Locate the cell with the specified text and output its [x, y] center coordinate. 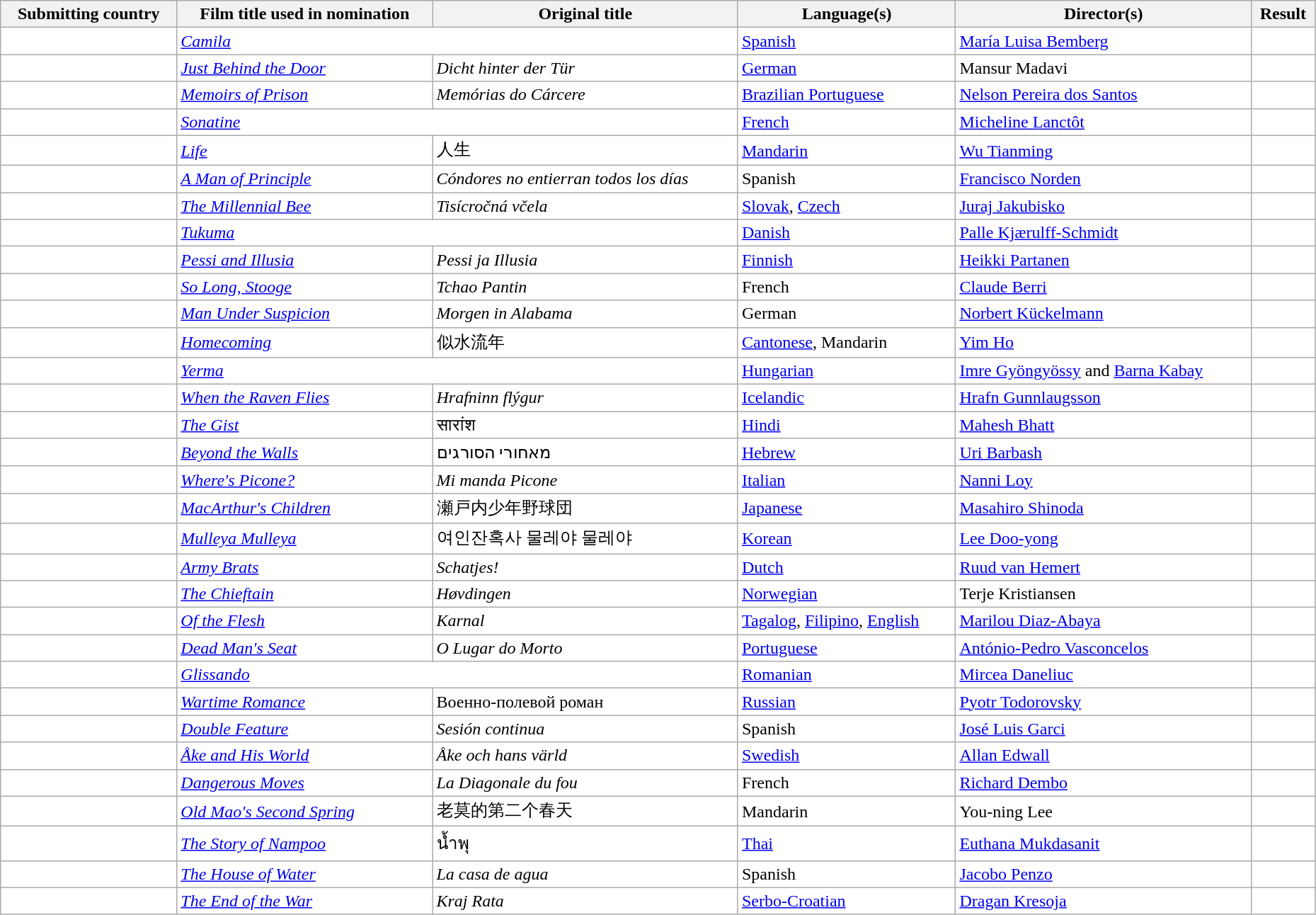
सारांश [585, 425]
Glissando [457, 675]
Cantonese, Mandarin [847, 343]
Richard Dembo [1104, 783]
Beyond the Walls [304, 453]
Mulleya Mulleya [304, 538]
Karnal [585, 621]
Film title used in nomination [304, 14]
Italian [847, 479]
Nelson Pereira dos Santos [1104, 95]
Allan Edwall [1104, 756]
Mi manda Picone [585, 479]
Wu Tianming [1104, 150]
老莫的第二个春天 [585, 812]
Language(s) [847, 14]
Memórias do Cárcere [585, 95]
Tchao Pantin [585, 287]
Japanese [847, 508]
Åke and His World [304, 756]
Heikki Partanen [1104, 260]
Ruud van Hemert [1104, 567]
Mansur Madavi [1104, 68]
Terje Kristiansen [1104, 594]
Camila [457, 41]
Submitting country [89, 14]
A Man of Principle [304, 179]
Dead Man's Seat [304, 648]
Just Behind the Door [304, 68]
La Diagonale du fou [585, 783]
Lee Doo-yong [1104, 538]
Francisco Norden [1104, 179]
Hungarian [847, 371]
Morgen in Alabama [585, 314]
Kraj Rata [585, 901]
Portuguese [847, 648]
When the Raven Flies [304, 398]
Tukuma [457, 233]
Of the Flesh [304, 621]
The Story of Nampoo [304, 844]
Tisícročná včela [585, 206]
Uri Barbash [1104, 453]
瀬戸内少年野球団 [585, 508]
Dangerous Moves [304, 783]
Thai [847, 844]
Result [1283, 14]
Cóndores no entierran todos los días [585, 179]
Palle Kjærulff-Schmidt [1104, 233]
Wartime Romance [304, 702]
여인잔혹사 물레야 물레야 [585, 538]
Army Brats [304, 567]
Double Feature [304, 729]
Juraj Jakubisko [1104, 206]
Schatjes! [585, 567]
Nanni Loy [1104, 479]
Serbo-Croatian [847, 901]
Korean [847, 538]
Swedish [847, 756]
The Chieftain [304, 594]
人生 [585, 150]
Hrafninn flýgur [585, 398]
La casa de agua [585, 874]
The House of Water [304, 874]
MacArthur's Children [304, 508]
Director(s) [1104, 14]
Dicht hinter der Tür [585, 68]
The End of the War [304, 901]
You-ning Lee [1104, 812]
Slovak, Czech [847, 206]
Hebrew [847, 453]
Dutch [847, 567]
Åke och hans värld [585, 756]
Mahesh Bhatt [1104, 425]
Finnish [847, 260]
Hindi [847, 425]
O Lugar do Morto [585, 648]
Pessi ja Illusia [585, 260]
Tagalog, Filipino, English [847, 621]
Yerma [457, 371]
Norwegian [847, 594]
María Luisa Bemberg [1104, 41]
António-Pedro Vasconcelos [1104, 648]
Norbert Kückelmann [1104, 314]
Man Under Suspicion [304, 314]
Memoirs of Prison [304, 95]
So Long, Stooge [304, 287]
น้ำพุ [585, 844]
Marilou Diaz-Abaya [1104, 621]
Hrafn Gunnlaugsson [1104, 398]
Life [304, 150]
Old Mao's Second Spring [304, 812]
Sesión continua [585, 729]
Euthana Mukdasanit [1104, 844]
Pessi and Illusia [304, 260]
Where's Picone? [304, 479]
The Gist [304, 425]
Mircea Daneliuc [1104, 675]
Icelandic [847, 398]
Imre Gyöngyössy and Barna Kabay [1104, 371]
似水流年 [585, 343]
Homecoming [304, 343]
Yim Ho [1104, 343]
Sonatine [457, 122]
The Millennial Bee [304, 206]
Danish [847, 233]
Военно-полевой роман [585, 702]
Russian [847, 702]
Høvdingen [585, 594]
José Luis Garci [1104, 729]
Brazilian Portuguese [847, 95]
Original title [585, 14]
Micheline Lanctôt [1104, 122]
Romanian [847, 675]
Masahiro Shinoda [1104, 508]
Jacobo Penzo [1104, 874]
Claude Berri [1104, 287]
מאחורי הסורגים [585, 453]
Pyotr Todorovsky [1104, 702]
Dragan Kresoja [1104, 901]
